Return the (X, Y) coordinate for the center point of the cell that contains the specified text.  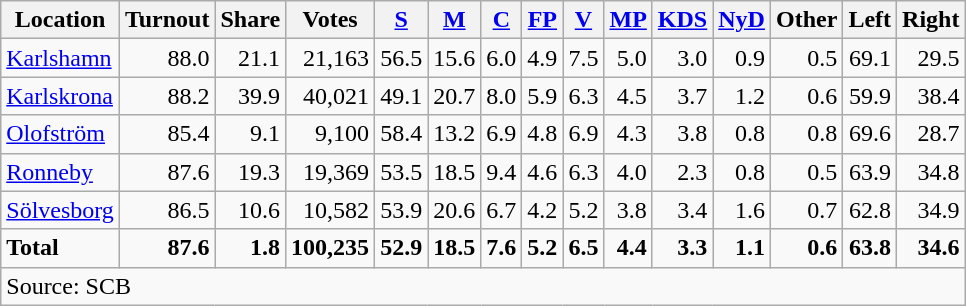
Karlshamn (60, 58)
38.4 (931, 96)
39.9 (250, 96)
2.3 (682, 172)
S (402, 20)
69.1 (870, 58)
4.4 (628, 248)
Votes (330, 20)
9.4 (502, 172)
4.5 (628, 96)
34.8 (931, 172)
Karlskrona (60, 96)
8.0 (502, 96)
28.7 (931, 134)
63.8 (870, 248)
63.9 (870, 172)
1.6 (742, 210)
58.4 (402, 134)
3.0 (682, 58)
34.6 (931, 248)
5.0 (628, 58)
Olofström (60, 134)
Right (931, 20)
4.8 (542, 134)
C (502, 20)
10,582 (330, 210)
KDS (682, 20)
85.4 (167, 134)
Share (250, 20)
56.5 (402, 58)
86.5 (167, 210)
62.8 (870, 210)
4.3 (628, 134)
21.1 (250, 58)
34.9 (931, 210)
M (454, 20)
NyD (742, 20)
88.2 (167, 96)
V (584, 20)
7.6 (502, 248)
53.9 (402, 210)
4.9 (542, 58)
Ronneby (60, 172)
13.2 (454, 134)
6.0 (502, 58)
0.9 (742, 58)
6.7 (502, 210)
FP (542, 20)
Turnout (167, 20)
59.9 (870, 96)
4.2 (542, 210)
100,235 (330, 248)
3.4 (682, 210)
4.6 (542, 172)
20.6 (454, 210)
10.6 (250, 210)
Source: SCB (483, 286)
29.5 (931, 58)
3.3 (682, 248)
5.9 (542, 96)
6.5 (584, 248)
1.1 (742, 248)
MP (628, 20)
69.6 (870, 134)
21,163 (330, 58)
88.0 (167, 58)
7.5 (584, 58)
1.8 (250, 248)
40,021 (330, 96)
3.7 (682, 96)
9.1 (250, 134)
52.9 (402, 248)
Sölvesborg (60, 210)
15.6 (454, 58)
9,100 (330, 134)
1.2 (742, 96)
Location (60, 20)
20.7 (454, 96)
19.3 (250, 172)
Left (870, 20)
Total (60, 248)
53.5 (402, 172)
Other (806, 20)
19,369 (330, 172)
0.7 (806, 210)
49.1 (402, 96)
4.0 (628, 172)
